Return [x, y] of the center of cell containing provided text 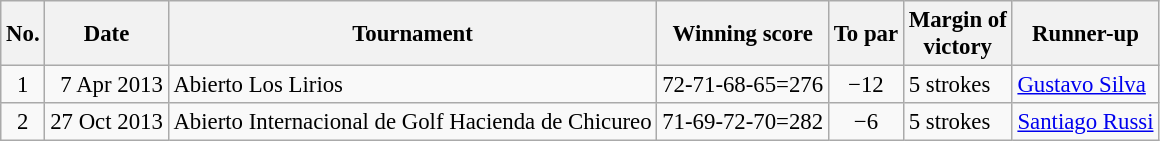
71-69-72-70=282 [743, 122]
Tournament [412, 34]
Gustavo Silva [1086, 85]
−6 [866, 122]
Date [106, 34]
7 Apr 2013 [106, 85]
No. [23, 34]
Margin ofvictory [958, 34]
1 [23, 85]
72-71-68-65=276 [743, 85]
Abierto Los Lirios [412, 85]
To par [866, 34]
27 Oct 2013 [106, 122]
Runner-up [1086, 34]
Abierto Internacional de Golf Hacienda de Chicureo [412, 122]
Santiago Russi [1086, 122]
2 [23, 122]
−12 [866, 85]
Winning score [743, 34]
